From the cell containing the given text, extract its center point as (x, y) coordinate. 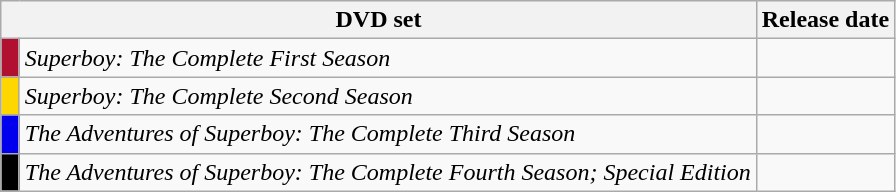
DVD set (379, 20)
Superboy: The Complete First Season (388, 58)
Release date (825, 20)
Superboy: The Complete Second Season (388, 96)
The Adventures of Superboy: The Complete Third Season (388, 134)
The Adventures of Superboy: The Complete Fourth Season; Special Edition (388, 172)
